Detect which cell encompasses the target text, then output its [x, y] center coordinate. 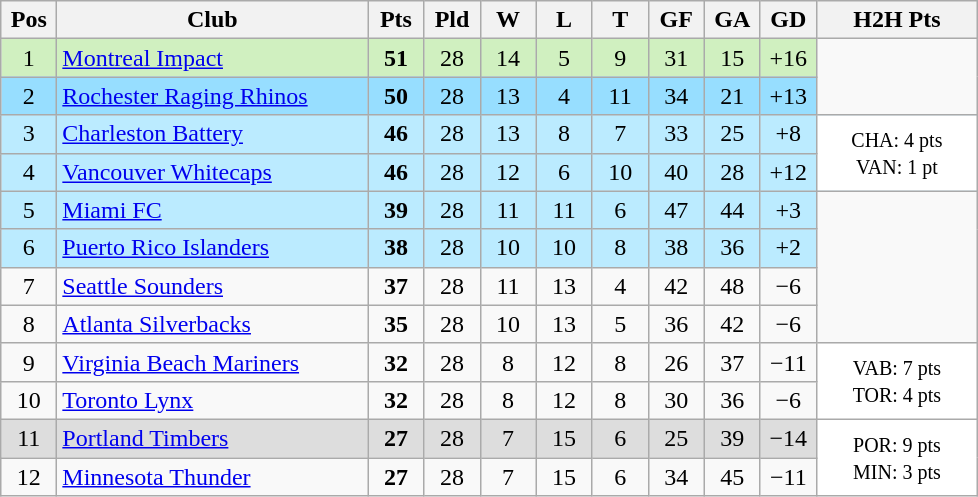
−14 [788, 438]
14 [508, 58]
Rochester Raging Rhinos [212, 96]
+16 [788, 58]
31 [676, 58]
Virginia Beach Mariners [212, 362]
35 [396, 324]
Pos [29, 20]
Charleston Battery [212, 134]
Minnesota Thunder [212, 477]
51 [396, 58]
21 [732, 96]
Pts [396, 20]
40 [676, 172]
GA [732, 20]
Montreal Impact [212, 58]
GD [788, 20]
33 [676, 134]
Vancouver Whitecaps [212, 172]
+12 [788, 172]
GF [676, 20]
+3 [788, 210]
30 [676, 400]
26 [676, 362]
2 [29, 96]
50 [396, 96]
1 [29, 58]
47 [676, 210]
W [508, 20]
Toronto Lynx [212, 400]
POR: 9 ptsMIN: 3 pts [896, 457]
Portland Timbers [212, 438]
+2 [788, 248]
CHA: 4 ptsVAN: 1 pt [896, 153]
+8 [788, 134]
T [620, 20]
VAB: 7 ptsTOR: 4 pts [896, 381]
48 [732, 286]
45 [732, 477]
Miami FC [212, 210]
Pld [452, 20]
Seattle Sounders [212, 286]
Puerto Rico Islanders [212, 248]
+13 [788, 96]
3 [29, 134]
Atlanta Silverbacks [212, 324]
44 [732, 210]
Club [212, 20]
H2H Pts [896, 20]
L [564, 20]
